Return the [x, y] coordinate for the center point of the cell that contains the specified text.  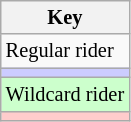
Wildcard rider [65, 94]
Regular rider [65, 51]
Key [65, 17]
